Return the (x, y) coordinate for the center point of the cell that contains the specified text.  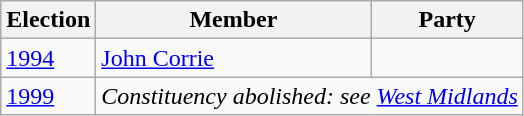
Member (234, 20)
1994 (48, 58)
Party (447, 20)
John Corrie (234, 58)
Constituency abolished: see West Midlands (310, 96)
1999 (48, 96)
Election (48, 20)
